Extract the [x, y] coordinate from the center of the cell holding the provided text.  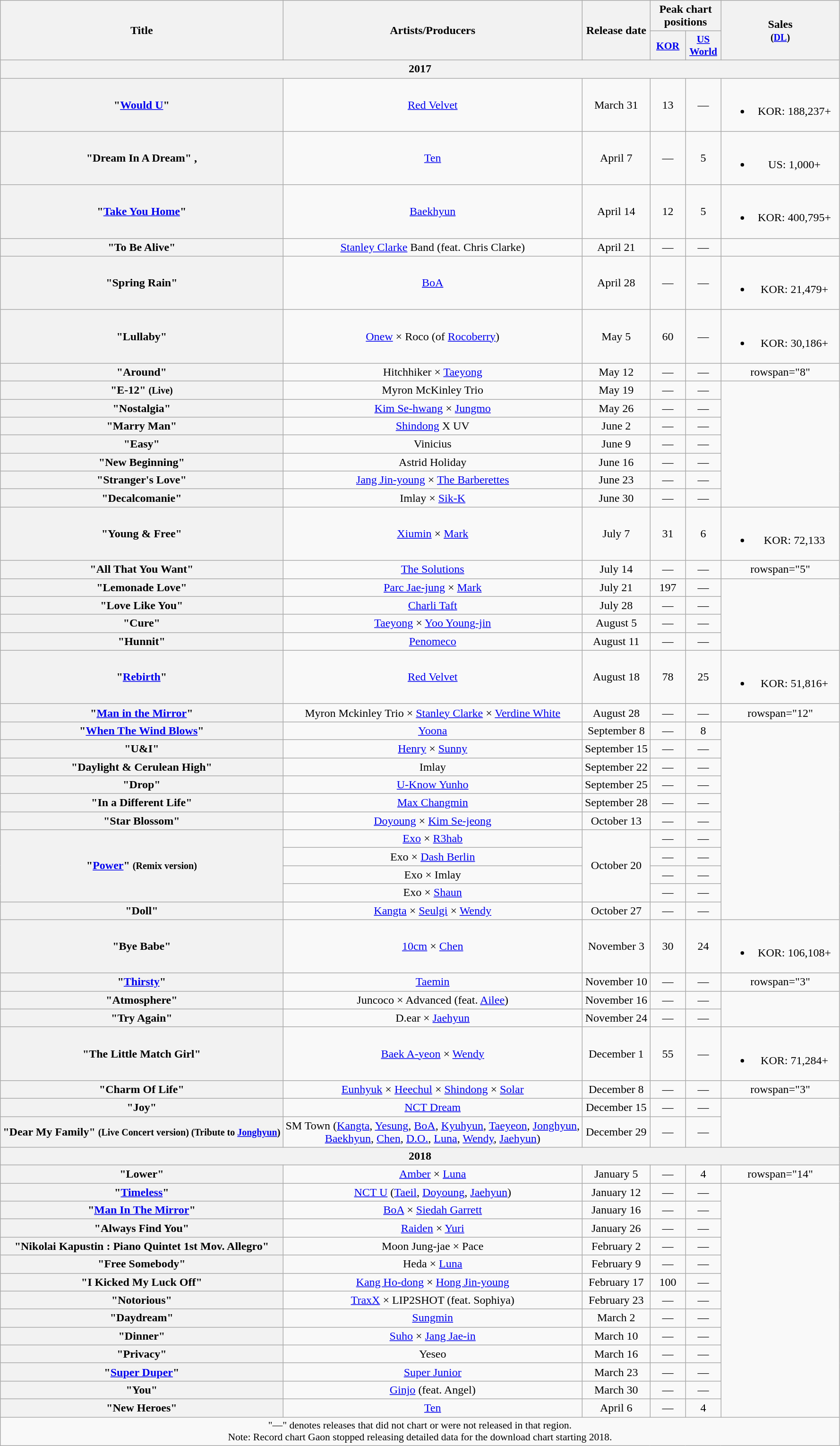
"Atmosphere" [142, 1000]
Kim Se-hwang × Jungmo [433, 408]
KOR [668, 45]
Super Junior [433, 1372]
April 6 [616, 1408]
Henry × Sunny [433, 749]
KOR: 72,133 [780, 534]
60 [668, 336]
Kang Ho-dong × Hong Jin-young [433, 1282]
"Dear My Family" (Live Concert version) (Tribute to Jonghyun) [142, 1131]
May 12 [616, 372]
US: 1,000+ [780, 158]
March 2 [616, 1318]
"Notorious" [142, 1300]
August 11 [616, 641]
August 18 [616, 677]
"Lower" [142, 1174]
January 26 [616, 1228]
8 [703, 731]
197 [668, 587]
"New Heroes" [142, 1408]
June 16 [616, 462]
"Drop" [142, 785]
Peak chartpositions [686, 16]
31 [668, 534]
January 16 [616, 1210]
NCT Dream [433, 1107]
KOR: 188,237+ [780, 105]
"Dream In A Dream" , [142, 158]
Stanley Clarke Band (feat. Chris Clarke) [433, 247]
September 15 [616, 749]
Charli Taft [433, 605]
Max Changmin [433, 803]
September 28 [616, 803]
Juncoco × Advanced (feat. Ailee) [433, 1000]
U-Know Yunho [433, 785]
rowspan="14" [780, 1174]
Myron Mckinley Trio × Stanley Clarke × Verdine White [433, 713]
November 3 [616, 946]
December 1 [616, 1054]
Onew × Roco (of Rocoberry) [433, 336]
Parc Jae-jung × Mark [433, 587]
January 12 [616, 1192]
"In a Different Life" [142, 803]
"E-12" (Live) [142, 390]
"Man in the Mirror" [142, 713]
"Nikolai Kapustin : Piano Quintet 1st Mov. Allegro" [142, 1246]
March 31 [616, 105]
10cm × Chen [433, 946]
August 28 [616, 713]
"Easy" [142, 444]
Yeseo [433, 1354]
"Decalcomanie" [142, 498]
KOR: 71,284+ [780, 1054]
"Bye Babe" [142, 946]
"Dinner" [142, 1336]
Astrid Holiday [433, 462]
December 15 [616, 1107]
September 8 [616, 731]
Moon Jung-jae × Pace [433, 1246]
"Power" (Remix version) [142, 866]
"Around" [142, 372]
Sales (DL) [780, 30]
"U&I" [142, 749]
"Would U" [142, 105]
12 [668, 212]
Yoona [433, 731]
Penomeco [433, 641]
TraxX × LIP2SHOT (feat. Sophiya) [433, 1300]
"When The Wind Blows" [142, 731]
"Marry Man" [142, 426]
"Daydream" [142, 1318]
"Timeless" [142, 1192]
KOR: 106,108+ [780, 946]
Imlay × Sik-K [433, 498]
"Star Blossom" [142, 821]
Sungmin [433, 1318]
100 [668, 1282]
rowspan="12" [780, 713]
July 21 [616, 587]
June 30 [616, 498]
Amber × Luna [433, 1174]
55 [668, 1054]
May 19 [616, 390]
Exo × Imlay [433, 875]
30 [668, 946]
Ginjo (feat. Angel) [433, 1390]
D.ear × Jaehyun [433, 1018]
Exo × Shaun [433, 893]
December 29 [616, 1131]
"Young & Free" [142, 534]
June 9 [616, 444]
April 14 [616, 212]
"Hunnit" [142, 641]
Taeyong × Yoo Young-jin [433, 623]
"Try Again" [142, 1018]
KOR: 51,816+ [780, 677]
Heda × Luna [433, 1264]
"You" [142, 1390]
Doyoung × Kim Se-jeong [433, 821]
rowspan="8" [780, 372]
KOR: 400,795+ [780, 212]
July 14 [616, 569]
Baekhyun [433, 212]
"Nostalgia" [142, 408]
"Always Find You" [142, 1228]
January 5 [616, 1174]
August 5 [616, 623]
2018 [420, 1156]
Vinicius [433, 444]
"Lullaby" [142, 336]
September 22 [616, 767]
"Take You Home" [142, 212]
NCT U (Taeil, Doyoung, Jaehyun) [433, 1192]
April 28 [616, 283]
February 23 [616, 1300]
"Love Like You" [142, 605]
June 23 [616, 480]
13 [668, 105]
Release date [616, 30]
"Joy" [142, 1107]
June 2 [616, 426]
April 7 [616, 158]
April 21 [616, 247]
November 24 [616, 1018]
rowspan="5" [780, 569]
March 23 [616, 1372]
"Stranger's Love" [142, 480]
December 8 [616, 1089]
September 25 [616, 785]
October 27 [616, 911]
"New Beginning" [142, 462]
Raiden × Yuri [433, 1228]
March 10 [616, 1336]
Taemin [433, 982]
Xiumin × Mark [433, 534]
November 10 [616, 982]
Baek A-yeon × Wendy [433, 1054]
"All That You Want" [142, 569]
"Rebirth" [142, 677]
"Cure" [142, 623]
March 16 [616, 1354]
July 28 [616, 605]
USWorld [703, 45]
"The Little Match Girl" [142, 1054]
February 9 [616, 1264]
"Privacy" [142, 1354]
78 [668, 677]
February 2 [616, 1246]
March 30 [616, 1390]
BoA × Siedah Garrett [433, 1210]
May 5 [616, 336]
6 [703, 534]
"Charm Of Life" [142, 1089]
"I Kicked My Luck Off" [142, 1282]
Shindong X UV [433, 426]
KOR: 21,479+ [780, 283]
Exo × Dash Berlin [433, 857]
Artists/Producers [433, 30]
Hitchhiker × Taeyong [433, 372]
25 [703, 677]
Jang Jin-young × The Barberettes [433, 480]
"To Be Alive" [142, 247]
Myron McKinley Trio [433, 390]
May 26 [616, 408]
"Super Duper" [142, 1372]
SM Town (Kangta, Yesung, BoA, Kyuhyun, Taeyeon, Jonghyun,Baekhyun, Chen, D.O., Luna, Wendy, Jaehyun) [433, 1131]
BoA [433, 283]
KOR: 30,186+ [780, 336]
October 20 [616, 866]
Kangta × Seulgi × Wendy [433, 911]
October 13 [616, 821]
"Lemonade Love" [142, 587]
February 17 [616, 1282]
"Free Somebody" [142, 1264]
24 [703, 946]
Suho × Jang Jae-in [433, 1336]
The Solutions [433, 569]
"Doll" [142, 911]
Title [142, 30]
Imlay [433, 767]
Exo × R3hab [433, 839]
Eunhyuk × Heechul × Shindong × Solar [433, 1089]
July 7 [616, 534]
"Thirsty" [142, 982]
"Man In The Mirror" [142, 1210]
2017 [420, 69]
"Spring Rain" [142, 283]
"Daylight & Cerulean High" [142, 767]
November 16 [616, 1000]
